Identify which cell holds the provided text, then report its [X, Y] central coordinate. 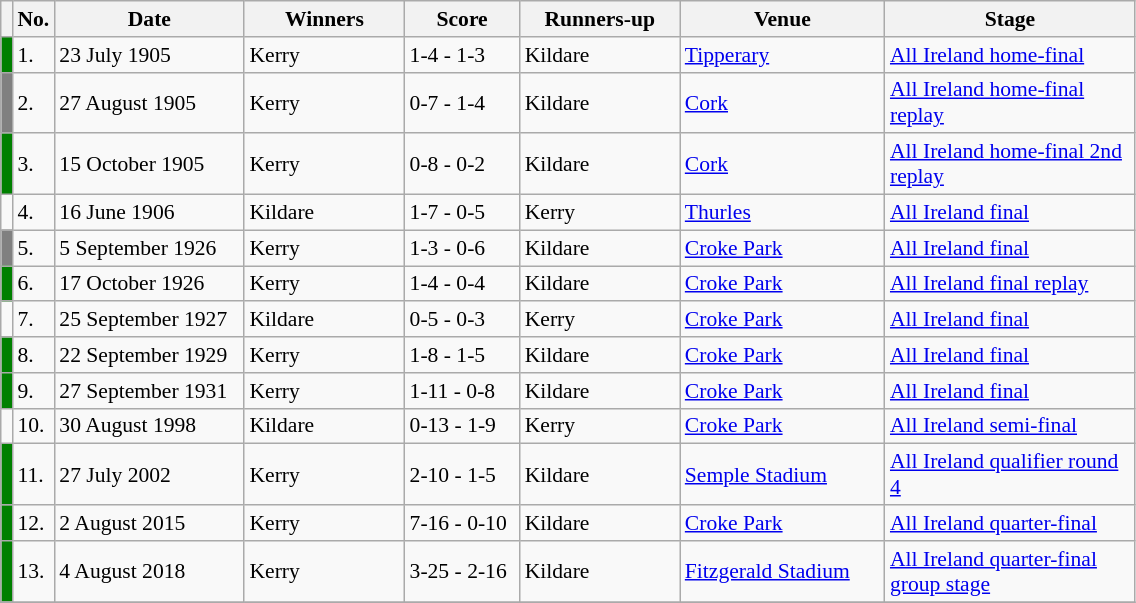
1-11 - 0-8 [462, 391]
17 October 1926 [149, 284]
7. [33, 320]
15 October 1905 [149, 164]
Date [149, 19]
Tipperary [782, 55]
16 June 1906 [149, 213]
Winners [324, 19]
Venue [782, 19]
2-10 - 1-5 [462, 474]
2 August 2015 [149, 523]
1-4 - 0-4 [462, 284]
Semple Stadium [782, 474]
1-7 - 0-5 [462, 213]
1-4 - 1-3 [462, 55]
1-8 - 1-5 [462, 355]
23 July 1905 [149, 55]
All Ireland home-final replay [1010, 102]
25 September 1927 [149, 320]
9. [33, 391]
Fitzgerald Stadium [782, 572]
All Ireland quarter-final [1010, 523]
8. [33, 355]
0-7 - 1-4 [462, 102]
22 September 1929 [149, 355]
27 August 1905 [149, 102]
3. [33, 164]
All Ireland qualifier round 4 [1010, 474]
Stage [1010, 19]
4 August 2018 [149, 572]
5. [33, 248]
All Ireland final replay [1010, 284]
2. [33, 102]
All Ireland quarter-final group stage [1010, 572]
1. [33, 55]
All Ireland home-final [1010, 55]
All Ireland home-final 2nd replay [1010, 164]
Runners-up [600, 19]
All Ireland semi-final [1010, 426]
1-3 - 0-6 [462, 248]
27 July 2002 [149, 474]
7-16 - 0-10 [462, 523]
0-13 - 1-9 [462, 426]
Thurles [782, 213]
0-5 - 0-3 [462, 320]
11. [33, 474]
Score [462, 19]
30 August 1998 [149, 426]
13. [33, 572]
10. [33, 426]
0-8 - 0-2 [462, 164]
5 September 1926 [149, 248]
6. [33, 284]
12. [33, 523]
4. [33, 213]
No. [33, 19]
3-25 - 2-16 [462, 572]
27 September 1931 [149, 391]
